Scan for the cell matching the given text and deliver its [x, y] coordinate at center. 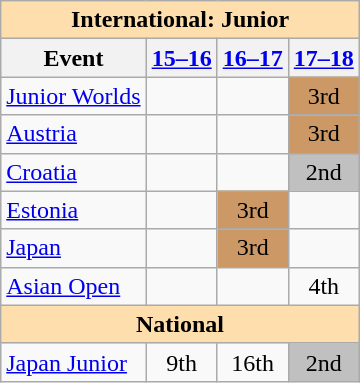
Estonia [74, 210]
Austria [74, 134]
Event [74, 58]
National [180, 324]
Japan [74, 248]
4th [324, 286]
Japan Junior [74, 362]
Croatia [74, 172]
9th [182, 362]
16th [252, 362]
17–18 [324, 58]
International: Junior [180, 20]
Junior Worlds [74, 96]
15–16 [182, 58]
16–17 [252, 58]
Asian Open [74, 286]
